Find where the given text appears and provide that cell's center as (x, y) coordinate. 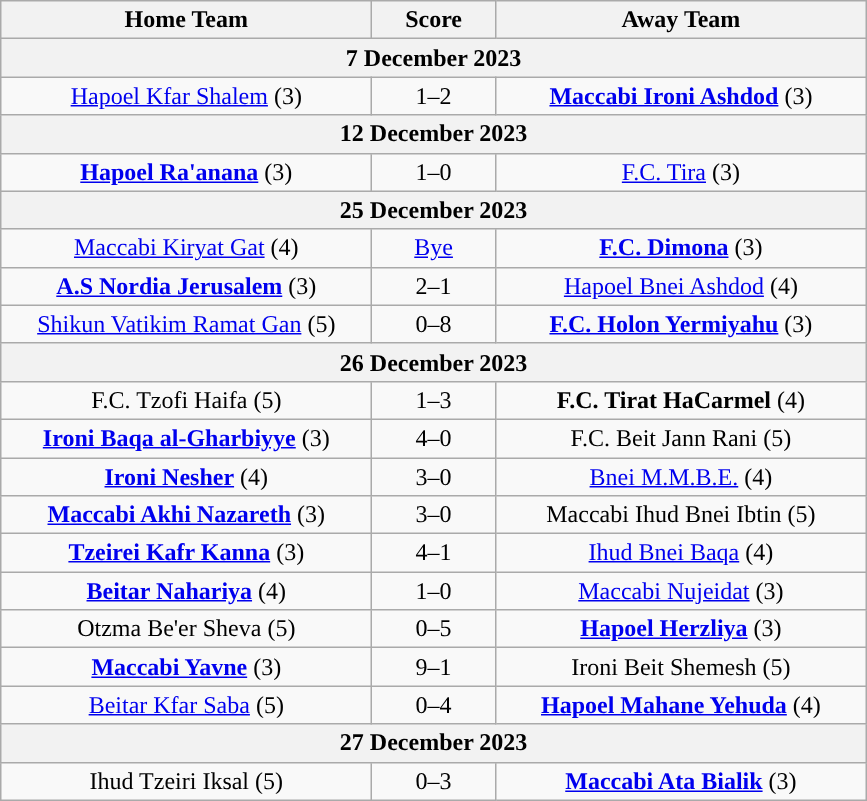
Maccabi Ironi Ashdod (3) (680, 96)
F.C. Holon Yermiyahu (3) (680, 324)
0–4 (434, 705)
Maccabi Yavne (3) (186, 667)
Ironi Beit Shemesh (5) (680, 667)
27 December 2023 (434, 743)
Ironi Nesher (4) (186, 477)
Bnei M.M.B.E. (4) (680, 477)
0–8 (434, 324)
Maccabi Kiryat Gat (4) (186, 248)
12 December 2023 (434, 134)
Home Team (186, 20)
1–3 (434, 400)
25 December 2023 (434, 210)
4–0 (434, 438)
7 December 2023 (434, 58)
Maccabi Nujeidat (3) (680, 591)
Beitar Nahariya (4) (186, 591)
Ihud Tzeiri Iksal (5) (186, 781)
F.C. Tzofi Haifa (5) (186, 400)
A.S Nordia Jerusalem (3) (186, 286)
Ihud Bnei Baqa (4) (680, 553)
Away Team (680, 20)
Beitar Kfar Saba (5) (186, 705)
F.C. Tirat HaCarmel (4) (680, 400)
Maccabi Ata Bialik (3) (680, 781)
9–1 (434, 667)
Hapoel Bnei Ashdod (4) (680, 286)
Otzma Be'er Sheva (5) (186, 629)
Maccabi Akhi Nazareth (3) (186, 515)
2–1 (434, 286)
Maccabi Ihud Bnei Ibtin (5) (680, 515)
Bye (434, 248)
Ironi Baqa al-Gharbiyye (3) (186, 438)
26 December 2023 (434, 362)
1–2 (434, 96)
Hapoel Mahane Yehuda (4) (680, 705)
4–1 (434, 553)
Hapoel Ra'anana (3) (186, 172)
Shikun Vatikim Ramat Gan (5) (186, 324)
0–3 (434, 781)
Hapoel Herzliya (3) (680, 629)
F.C. Tira (3) (680, 172)
0–5 (434, 629)
Tzeirei Kafr Kanna (3) (186, 553)
Score (434, 20)
F.C. Dimona (3) (680, 248)
Hapoel Kfar Shalem (3) (186, 96)
F.C. Beit Jann Rani (5) (680, 438)
